Find where the given text appears and provide that cell's center as (X, Y) coordinate. 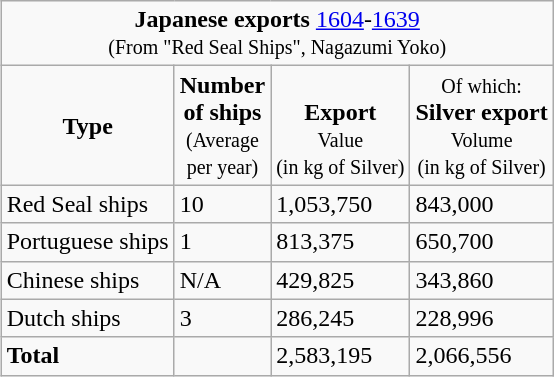
1 (222, 242)
286,245 (340, 318)
Portuguese ships (88, 242)
Japanese exports 1604-1639(From "Red Seal Ships", Nagazumi Yoko) (277, 34)
843,000 (482, 204)
3 (222, 318)
Of which:Silver exportVolume(in kg of Silver) (482, 126)
1,053,750 (340, 204)
N/A (222, 280)
Dutch ships (88, 318)
429,825 (340, 280)
Numberof ships(Averageper year) (222, 126)
10 (222, 204)
228,996 (482, 318)
ExportValue(in kg of Silver) (340, 126)
2,066,556 (482, 356)
Type (88, 126)
Chinese ships (88, 280)
2,583,195 (340, 356)
Total (88, 356)
Red Seal ships (88, 204)
343,860 (482, 280)
650,700 (482, 242)
813,375 (340, 242)
